Return the (X, Y) coordinate for the center point of the cell that contains the specified text.  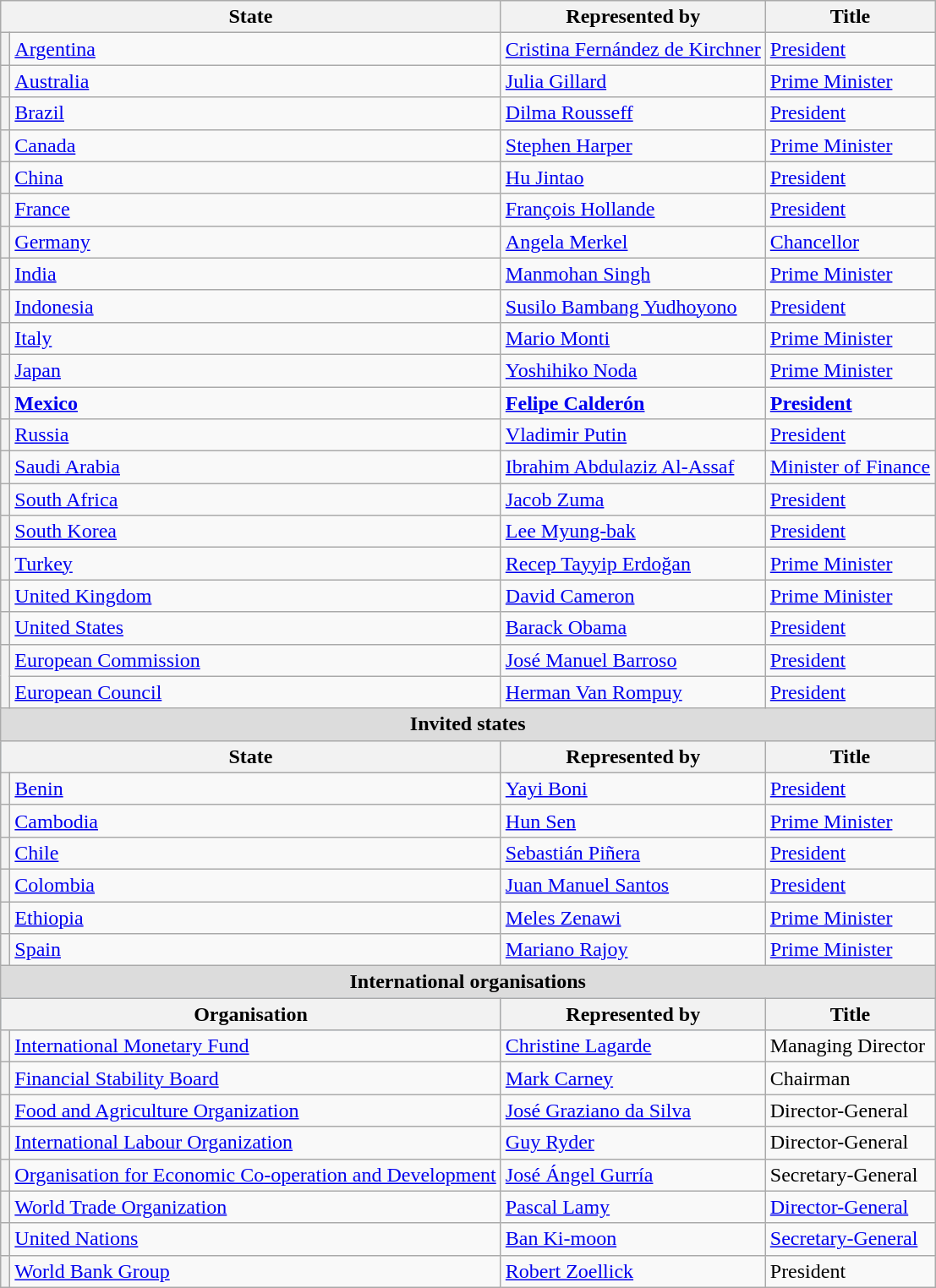
Russia (255, 435)
Ibrahim Abdulaziz Al-Assaf (632, 467)
José Graziano da Silva (632, 1111)
Felipe Calderón (632, 403)
Brazil (255, 113)
India (255, 274)
Dilma Rousseff (632, 113)
Guy Ryder (632, 1143)
France (255, 210)
Christine Lagarde (632, 1046)
European Commission (255, 660)
Turkey (255, 564)
Vladimir Putin (632, 435)
Herman Van Rompuy (632, 692)
Cambodia (255, 821)
United Kingdom (255, 596)
Chancellor (850, 242)
Ban Ki-moon (632, 1239)
Chile (255, 853)
Mariano Rajoy (632, 950)
European Council (255, 692)
Colombia (255, 885)
Cristina Fernández de Kirchner (632, 49)
Japan (255, 370)
Barack Obama (632, 628)
Germany (255, 242)
Financial Stability Board (255, 1078)
Meles Zenawi (632, 917)
François Hollande (632, 210)
José Ángel Gurría (632, 1175)
Juan Manuel Santos (632, 885)
Hun Sen (632, 821)
Mexico (255, 403)
Organisation (251, 1014)
Stephen Harper (632, 145)
Yoshihiko Noda (632, 370)
United States (255, 628)
Australia (255, 81)
International Monetary Fund (255, 1046)
Julia Gillard (632, 81)
Mario Monti (632, 338)
Managing Director (850, 1046)
Indonesia (255, 306)
Organisation for Economic Co-operation and Development (255, 1175)
World Bank Group (255, 1271)
Italy (255, 338)
Hu Jintao (632, 177)
Spain (255, 950)
South Africa (255, 499)
International Labour Organization (255, 1143)
José Manuel Barroso (632, 660)
Susilo Bambang Yudhoyono (632, 306)
Argentina (255, 49)
South Korea (255, 532)
Mark Carney (632, 1078)
World Trade Organization (255, 1207)
Jacob Zuma (632, 499)
China (255, 177)
Recep Tayyip Erdoğan (632, 564)
Lee Myung-bak (632, 532)
Robert Zoellick (632, 1271)
Chairman (850, 1078)
Pascal Lamy (632, 1207)
Ethiopia (255, 917)
David Cameron (632, 596)
Sebastián Piñera (632, 853)
Angela Merkel (632, 242)
Food and Agriculture Organization (255, 1111)
International organisations (468, 982)
Manmohan Singh (632, 274)
Minister of Finance (850, 467)
Invited states (468, 724)
Benin (255, 789)
Yayi Boni (632, 789)
Saudi Arabia (255, 467)
Canada (255, 145)
United Nations (255, 1239)
